Pinpoint the cell where the given text exists, returning its [X, Y] midpoint coordinate. 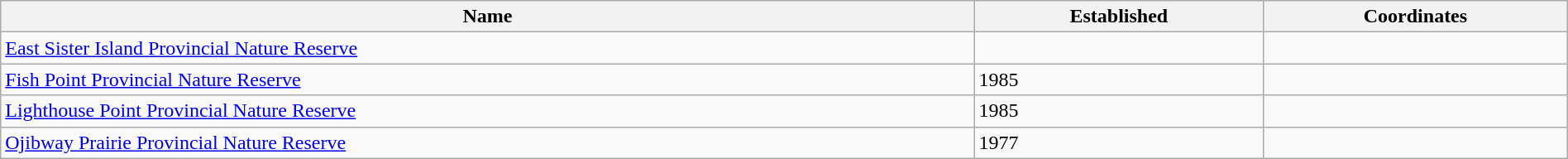
Fish Point Provincial Nature Reserve [488, 79]
Coordinates [1416, 17]
East Sister Island Provincial Nature Reserve [488, 48]
Name [488, 17]
1977 [1119, 142]
Ojibway Prairie Provincial Nature Reserve [488, 142]
Established [1119, 17]
Lighthouse Point Provincial Nature Reserve [488, 111]
